Locate the cell with the specified text and output its (x, y) center coordinate. 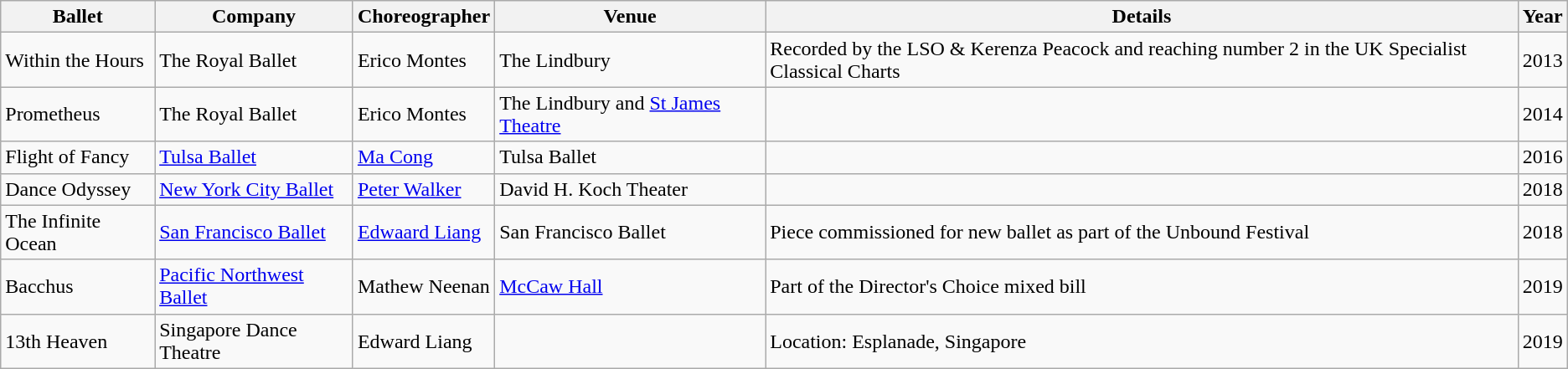
The Lindbury (630, 60)
The Lindbury and St James Theatre (630, 114)
Bacchus (78, 286)
The Infinite Ocean (78, 233)
Venue (630, 17)
2016 (1543, 157)
Dance Odyssey (78, 189)
Ma Cong (424, 157)
New York City Ballet (255, 189)
Prometheus (78, 114)
Location: Esplanade, Singapore (1142, 341)
Within the Hours (78, 60)
Pacific Northwest Ballet (255, 286)
David H. Koch Theater (630, 189)
Piece commissioned for new ballet as part of the Unbound Festival (1142, 233)
2013 (1543, 60)
Recorded by the LSO & Kerenza Peacock and reaching number 2 in the UK Specialist Classical Charts (1142, 60)
Mathew Neenan (424, 286)
Ballet (78, 17)
Details (1142, 17)
Part of the Director's Choice mixed bill (1142, 286)
13th Heaven (78, 341)
Year (1543, 17)
Edwaard Liang (424, 233)
Choreographer (424, 17)
McCaw Hall (630, 286)
Edward Liang (424, 341)
2014 (1543, 114)
Flight of Fancy (78, 157)
Singapore Dance Theatre (255, 341)
Peter Walker (424, 189)
Company (255, 17)
